From the cell containing the given text, extract its center point as [x, y] coordinate. 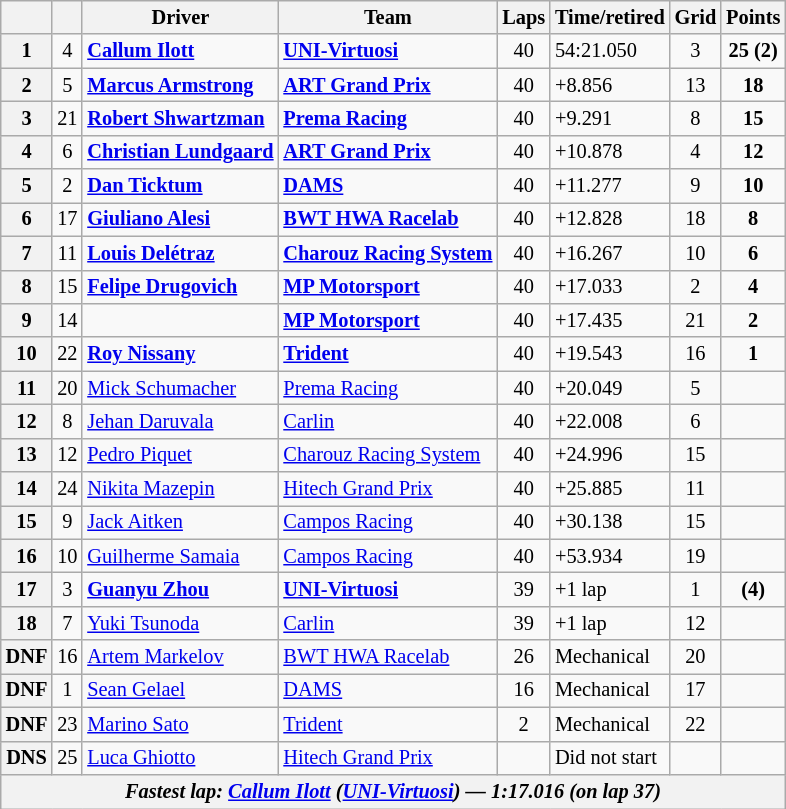
+16.267 [610, 253]
Pedro Piquet [180, 455]
Time/retired [610, 17]
+10.878 [610, 152]
+24.996 [610, 455]
Guanyu Zhou [180, 589]
Did not start [610, 758]
Giuliano Alesi [180, 219]
Luca Ghiotto [180, 758]
+53.934 [610, 556]
Robert Shwartzman [180, 118]
Felipe Drugovich [180, 287]
Sean Gelael [180, 690]
Yuki Tsunoda [180, 623]
+19.543 [610, 354]
+11.277 [610, 186]
+30.138 [610, 522]
+25.885 [610, 489]
Artem Markelov [180, 657]
Guilherme Samaia [180, 556]
Jack Aitken [180, 522]
54:21.050 [610, 51]
Dan Ticktum [180, 186]
Grid [696, 17]
Mick Schumacher [180, 388]
+9.291 [610, 118]
Nikita Mazepin [180, 489]
19 [696, 556]
Callum Ilott [180, 51]
24 [67, 489]
Fastest lap: Callum Ilott (UNI-Virtuosi) — 1:17.016 (on lap 37) [393, 791]
+17.435 [610, 320]
Laps [524, 17]
Team [388, 17]
25 [67, 758]
+8.856 [610, 85]
Jehan Daruvala [180, 421]
DNS [27, 758]
Louis Delétraz [180, 253]
Marino Sato [180, 724]
Christian Lundgaard [180, 152]
Points [753, 17]
Driver [180, 17]
23 [67, 724]
+12.828 [610, 219]
+22.008 [610, 421]
Marcus Armstrong [180, 85]
26 [524, 657]
25 (2) [753, 51]
(4) [753, 589]
+20.049 [610, 388]
Roy Nissany [180, 354]
+17.033 [610, 287]
